Determine the [X, Y] coordinate at the center of the cell enclosing the given text.  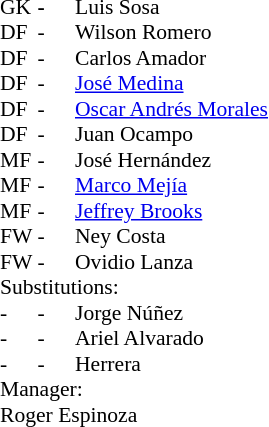
Manager: [134, 389]
Ney Costa [172, 237]
José Hernández [172, 160]
Carlos Amador [172, 58]
Juan Ocampo [172, 135]
Ariel Alvarado [172, 339]
Ovidio Lanza [172, 262]
Marco Mejía [172, 185]
Jeffrey Brooks [172, 211]
Substitutions: [134, 287]
Oscar Andrés Morales [172, 109]
José Medina [172, 83]
Jorge Núñez [172, 313]
Herrera [172, 364]
Wilson Romero [172, 33]
